Output the [x, y] coordinate of the center of the cell containing the given text.  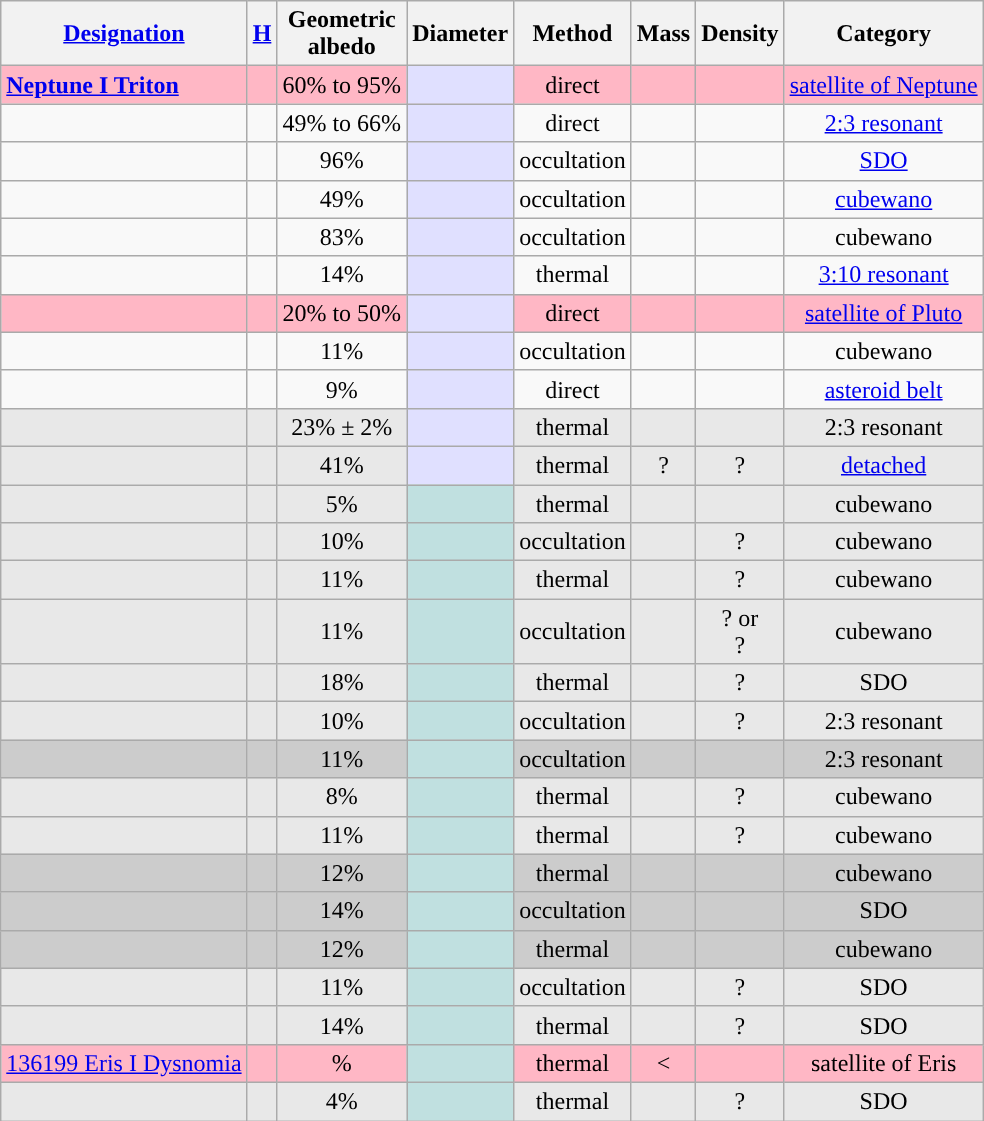
Category [884, 34]
9% [342, 389]
8% [342, 797]
18% [342, 683]
Method [573, 34]
136199 Eris I Dysnomia [124, 1063]
% [342, 1063]
Designation [124, 34]
? or? [740, 632]
41% [342, 465]
Neptune I Triton [124, 85]
83% [342, 237]
60% to 95% [342, 85]
Density [740, 34]
4% [342, 1101]
satellite of Eris [884, 1063]
23% ± 2% [342, 427]
96% [342, 161]
H [262, 34]
49% to 66% [342, 123]
satellite of Pluto [884, 313]
3:10 resonant [884, 275]
5% [342, 503]
Diameter [460, 34]
asteroid belt [884, 389]
satellite of Neptune [884, 85]
49% [342, 199]
20% to 50% [342, 313]
Mass [663, 34]
detached [884, 465]
< [663, 1063]
Geometricalbedo [342, 34]
